Identify which cell holds the provided text, then report its [x, y] central coordinate. 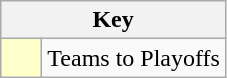
Key [114, 20]
Teams to Playoffs [134, 58]
